Output the (X, Y) coordinate of the center of the cell containing the given text.  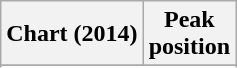
Peakposition (189, 34)
Chart (2014) (72, 34)
